Extract the [x, y] coordinate from the center of the cell holding the provided text.  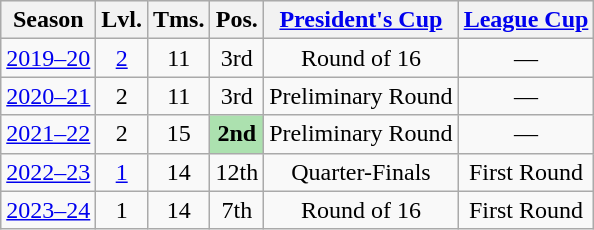
2023–24 [48, 210]
2020–21 [48, 96]
2022–23 [48, 172]
Quarter-Finals [361, 172]
12th [237, 172]
2019–20 [48, 58]
League Cup [526, 20]
Season [48, 20]
Lvl. [122, 20]
Tms. [179, 20]
7th [237, 210]
15 [179, 134]
Pos. [237, 20]
2021–22 [48, 134]
2nd [237, 134]
President's Cup [361, 20]
